From the cell containing the given text, extract its center point as [X, Y] coordinate. 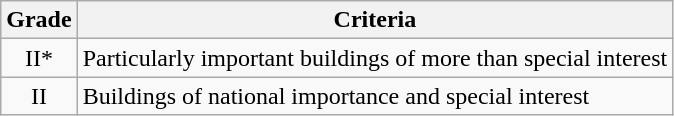
Grade [39, 20]
Particularly important buildings of more than special interest [375, 58]
Criteria [375, 20]
Buildings of national importance and special interest [375, 96]
II [39, 96]
II* [39, 58]
